Determine the [X, Y] coordinate at the center of the cell enclosing the given text.  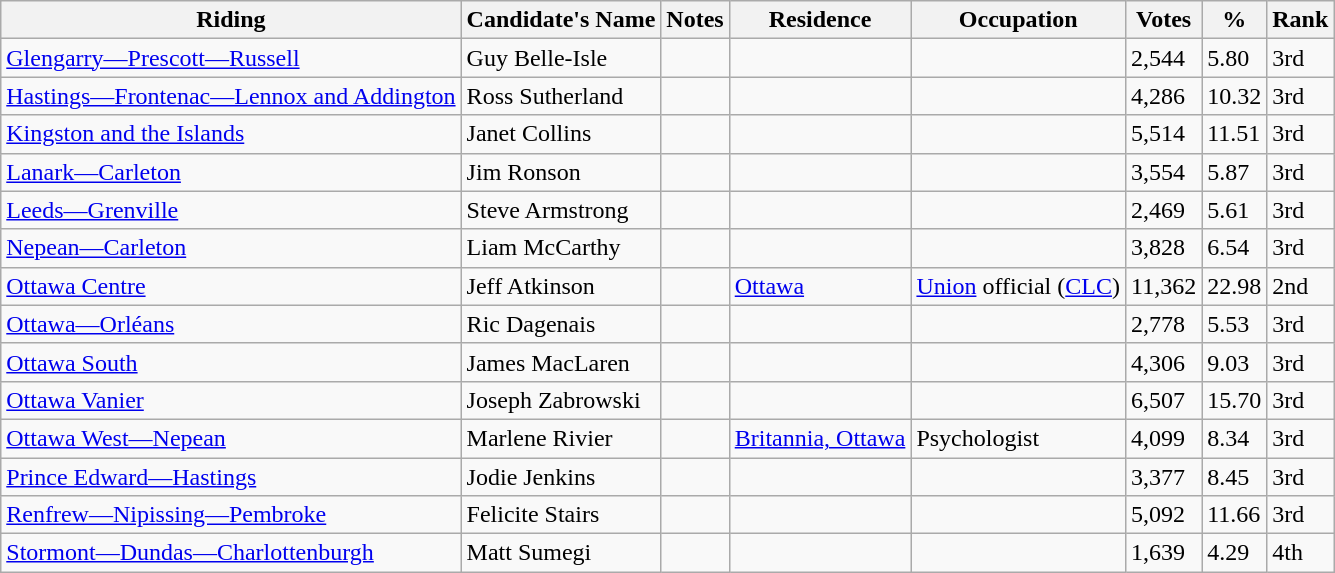
Residence [820, 20]
10.32 [1234, 96]
4,306 [1163, 362]
5,514 [1163, 134]
Ottawa Centre [231, 286]
Kingston and the Islands [231, 134]
6,507 [1163, 400]
3,554 [1163, 172]
22.98 [1234, 286]
5,092 [1163, 515]
5.53 [1234, 324]
Britannia, Ottawa [820, 438]
Notes [695, 20]
Steve Armstrong [561, 210]
5.80 [1234, 58]
5.87 [1234, 172]
11,362 [1163, 286]
15.70 [1234, 400]
Renfrew—Nipissing—Pembroke [231, 515]
Psychologist [1018, 438]
9.03 [1234, 362]
Leeds—Grenville [231, 210]
Hastings—Frontenac—Lennox and Addington [231, 96]
4,286 [1163, 96]
Ottawa South [231, 362]
Jeff Atkinson [561, 286]
James MacLaren [561, 362]
Prince Edward—Hastings [231, 477]
Union official (CLC) [1018, 286]
8.45 [1234, 477]
Matt Sumegi [561, 553]
Liam McCarthy [561, 248]
4,099 [1163, 438]
Ottawa—Orléans [231, 324]
2nd [1300, 286]
8.34 [1234, 438]
Candidate's Name [561, 20]
2,778 [1163, 324]
11.51 [1234, 134]
3,828 [1163, 248]
Lanark—Carleton [231, 172]
% [1234, 20]
Janet Collins [561, 134]
Nepean—Carleton [231, 248]
11.66 [1234, 515]
2,469 [1163, 210]
Joseph Zabrowski [561, 400]
3,377 [1163, 477]
Jodie Jenkins [561, 477]
Glengarry—Prescott—Russell [231, 58]
1,639 [1163, 553]
Riding [231, 20]
Ric Dagenais [561, 324]
Felicite Stairs [561, 515]
4th [1300, 553]
Ottawa Vanier [231, 400]
Ottawa [820, 286]
Guy Belle-Isle [561, 58]
Votes [1163, 20]
Ross Sutherland [561, 96]
Marlene Rivier [561, 438]
Jim Ronson [561, 172]
Ottawa West—Nepean [231, 438]
2,544 [1163, 58]
Rank [1300, 20]
Stormont—Dundas—Charlottenburgh [231, 553]
4.29 [1234, 553]
6.54 [1234, 248]
5.61 [1234, 210]
Occupation [1018, 20]
